Pinpoint the cell where the given text exists, returning its [X, Y] midpoint coordinate. 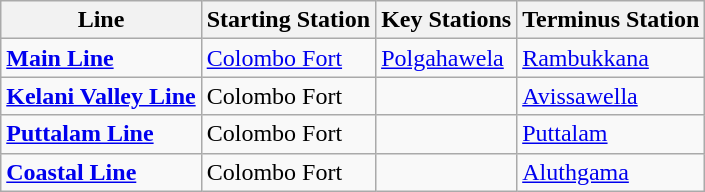
Key Stations [446, 20]
Terminus Station [611, 20]
Avissawella [611, 96]
Kelani Valley Line [101, 96]
Rambukkana [611, 58]
Aluthgama [611, 172]
Main Line [101, 58]
Starting Station [288, 20]
Polgahawela [446, 58]
Puttalam Line [101, 134]
Line [101, 20]
Puttalam [611, 134]
Coastal Line [101, 172]
